Output the (x, y) coordinate of the center of the cell containing the given text.  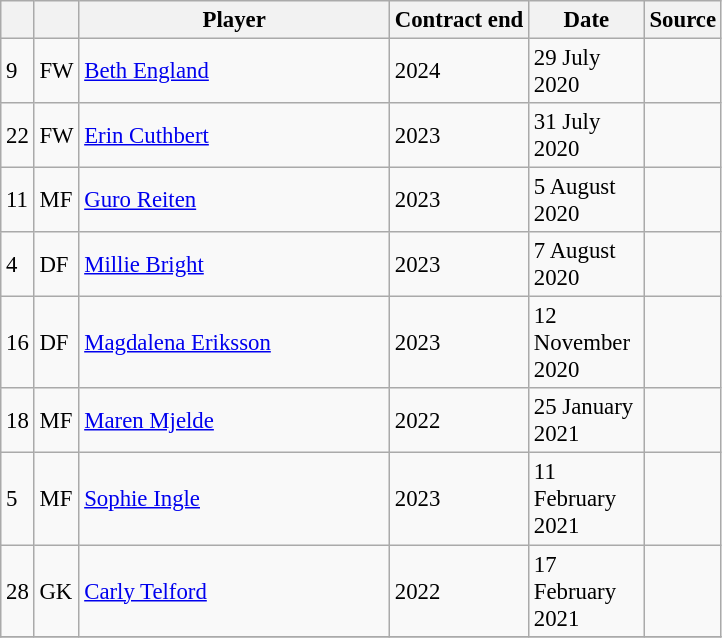
31 July 2020 (587, 136)
Sophie Ingle (234, 499)
Magdalena Eriksson (234, 343)
16 (18, 343)
5 August 2020 (587, 200)
Millie Bright (234, 264)
9 (18, 72)
GK (56, 591)
Player (234, 20)
Beth England (234, 72)
7 August 2020 (587, 264)
Guro Reiten (234, 200)
29 July 2020 (587, 72)
Erin Cuthbert (234, 136)
11 February 2021 (587, 499)
18 (18, 420)
Date (587, 20)
Carly Telford (234, 591)
25 January 2021 (587, 420)
Maren Mjelde (234, 420)
5 (18, 499)
12 November 2020 (587, 343)
17 February 2021 (587, 591)
22 (18, 136)
Contract end (458, 20)
Source (682, 20)
28 (18, 591)
11 (18, 200)
4 (18, 264)
2024 (458, 72)
